Extract the (X, Y) coordinate from the center of the cell holding the provided text.  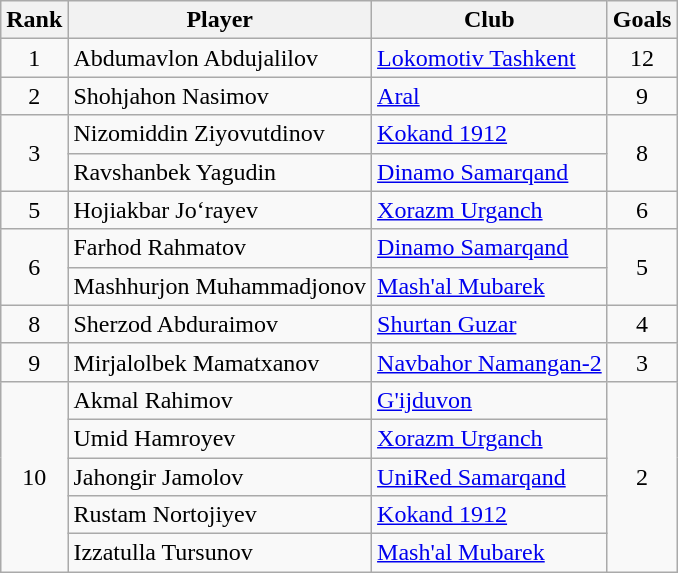
Mirjalolbek Mamatxanov (220, 362)
Farhod Rahmatov (220, 248)
Rank (34, 20)
Sherzod Abduraimov (220, 324)
Rustam Nortojiyev (220, 515)
Umid Hamroyev (220, 438)
Mashhurjon Muhammadjonov (220, 286)
Shohjahon Nasimov (220, 96)
10 (34, 476)
G'ijduvon (490, 400)
Abdumavlon Abdujalilov (220, 58)
Izzatulla Tursunov (220, 553)
UniRed Samarqand (490, 477)
Shurtan Guzar (490, 324)
Ravshanbek Yagudin (220, 172)
Aral (490, 96)
Nizomiddin Ziyovutdinov (220, 134)
12 (642, 58)
Akmal Rahimov (220, 400)
Goals (642, 20)
Lokomotiv Tashkent (490, 58)
1 (34, 58)
Hojiakbar Jo‘rayev (220, 210)
Club (490, 20)
Navbahor Namangan-2 (490, 362)
4 (642, 324)
Player (220, 20)
Jahongir Jamolov (220, 477)
